Return the [x, y] coordinate for the center point of the cell that contains the specified text.  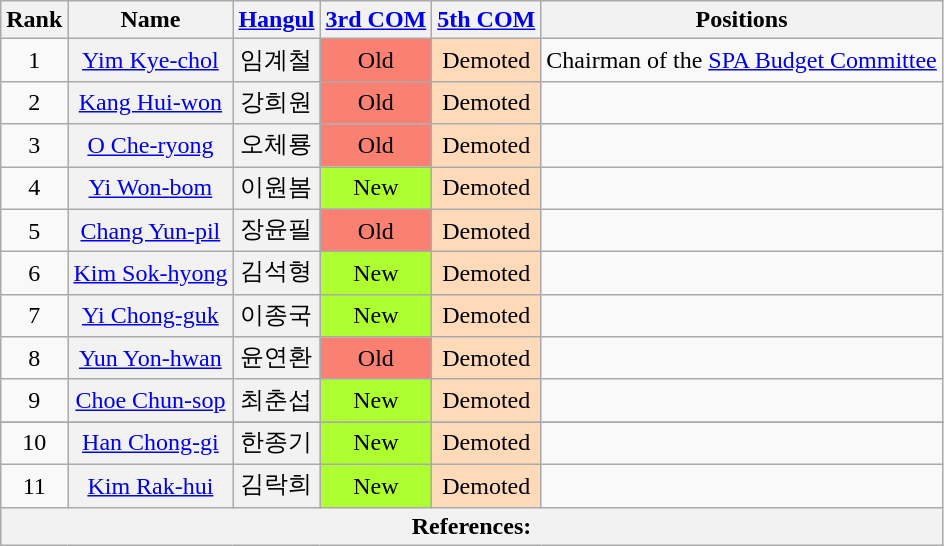
최춘섭 [276, 400]
Name [150, 20]
1 [34, 60]
O Che-ryong [150, 146]
이종국 [276, 316]
Kim Rak-hui [150, 486]
Yi Won-bom [150, 188]
강희원 [276, 102]
김락희 [276, 486]
임계철 [276, 60]
장윤필 [276, 230]
3rd COM [376, 20]
이원봄 [276, 188]
오체룡 [276, 146]
김석형 [276, 274]
Kim Sok-hyong [150, 274]
Chang Yun-pil [150, 230]
8 [34, 358]
Kang Hui-won [150, 102]
Chairman of the SPA Budget Committee [742, 60]
2 [34, 102]
5th COM [486, 20]
Han Chong-gi [150, 444]
3 [34, 146]
Hangul [276, 20]
10 [34, 444]
윤연환 [276, 358]
References: [472, 526]
4 [34, 188]
Rank [34, 20]
7 [34, 316]
Choe Chun-sop [150, 400]
Yim Kye-chol [150, 60]
9 [34, 400]
Positions [742, 20]
6 [34, 274]
Yun Yon-hwan [150, 358]
11 [34, 486]
5 [34, 230]
Yi Chong-guk [150, 316]
한종기 [276, 444]
